Search for the cell housing the specified text and yield its (x, y) center coordinate. 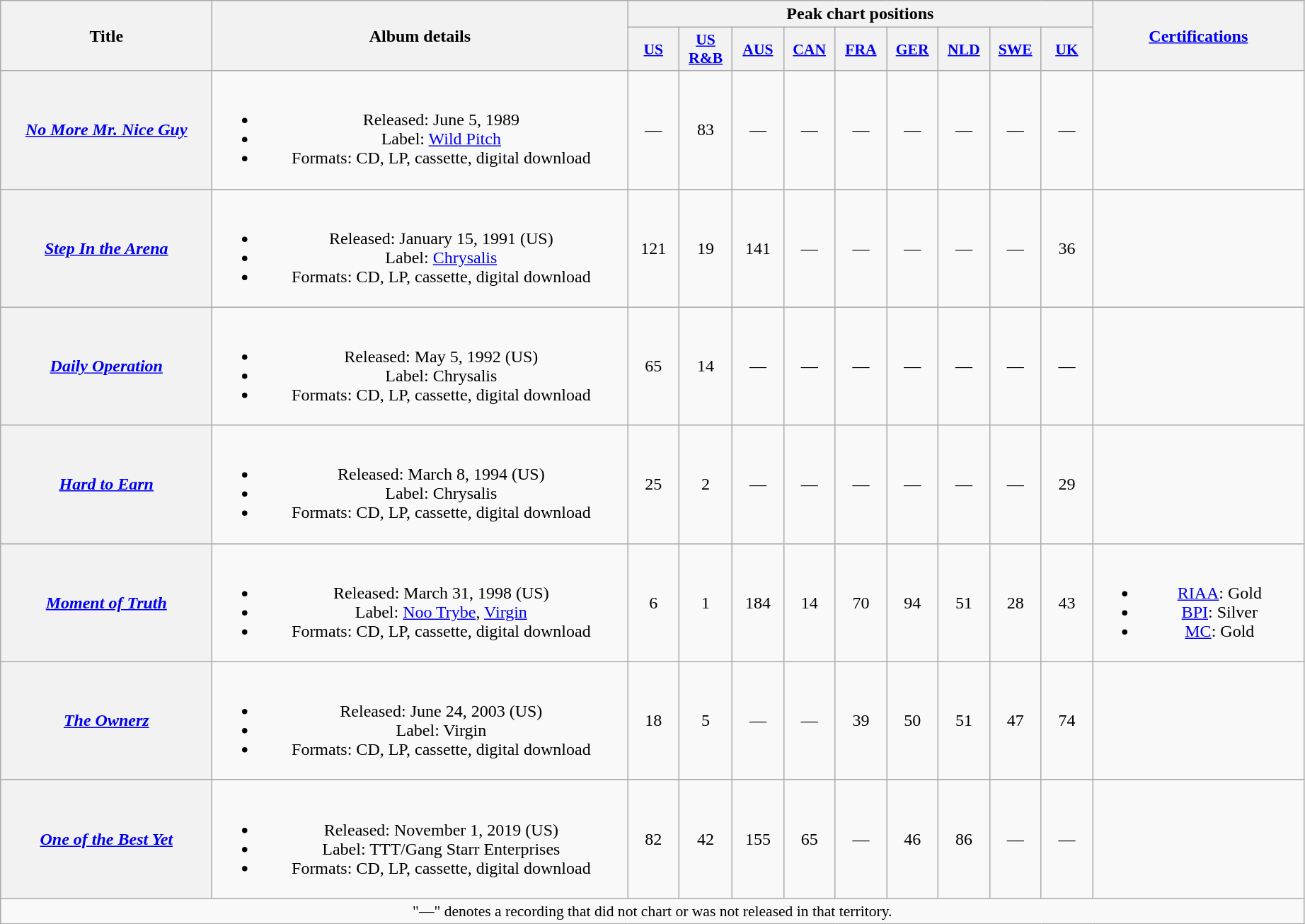
70 (861, 603)
One of the Best Yet (106, 839)
USR&B (706, 50)
25 (654, 484)
Step In the Arena (106, 248)
Released: January 15, 1991 (US)Label: ChrysalisFormats: CD, LP, cassette, digital download (420, 248)
SWE (1015, 50)
No More Mr. Nice Guy (106, 130)
Daily Operation (106, 366)
Released: March 31, 1998 (US)Label: Noo Trybe, VirginFormats: CD, LP, cassette, digital download (420, 603)
5 (706, 720)
50 (913, 720)
47 (1015, 720)
28 (1015, 603)
19 (706, 248)
2 (706, 484)
43 (1067, 603)
AUS (759, 50)
184 (759, 603)
FRA (861, 50)
"—" denotes a recording that did not chart or was not released in that territory. (652, 911)
GER (913, 50)
39 (861, 720)
94 (913, 603)
46 (913, 839)
UK (1067, 50)
121 (654, 248)
141 (759, 248)
Album details (420, 35)
Released: May 5, 1992 (US)Label: ChrysalisFormats: CD, LP, cassette, digital download (420, 366)
CAN (810, 50)
82 (654, 839)
Certifications (1199, 35)
29 (1067, 484)
42 (706, 839)
Released: June 24, 2003 (US)Label: VirginFormats: CD, LP, cassette, digital download (420, 720)
Released: June 5, 1989Label: Wild PitchFormats: CD, LP, cassette, digital download (420, 130)
NLD (964, 50)
The Ownerz (106, 720)
Moment of Truth (106, 603)
Title (106, 35)
86 (964, 839)
36 (1067, 248)
83 (706, 130)
Hard to Earn (106, 484)
Peak chart positions (861, 14)
Released: November 1, 2019 (US)Label: TTT/Gang Starr EnterprisesFormats: CD, LP, cassette, digital download (420, 839)
RIAA: GoldBPI: SilverMC: Gold (1199, 603)
74 (1067, 720)
6 (654, 603)
18 (654, 720)
US (654, 50)
1 (706, 603)
Released: March 8, 1994 (US)Label: ChrysalisFormats: CD, LP, cassette, digital download (420, 484)
155 (759, 839)
